Determine the [X, Y] coordinate at the center of the cell enclosing the given text.  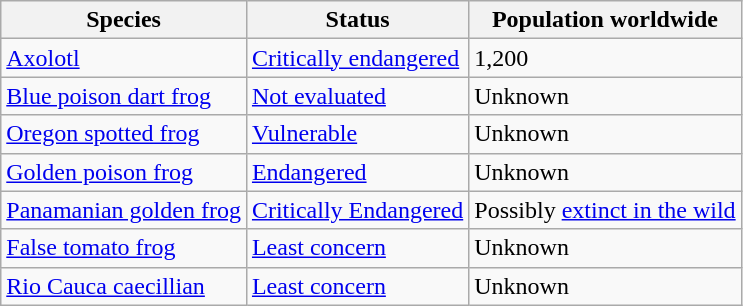
Panamanian golden frog [124, 210]
Golden poison frog [124, 172]
Blue poison dart frog [124, 96]
Possibly extinct in the wild [605, 210]
Vulnerable [357, 134]
Endangered [357, 172]
Oregon spotted frog [124, 134]
Not evaluated [357, 96]
Critically Endangered [357, 210]
Critically endangered [357, 58]
Species [124, 20]
False tomato frog [124, 248]
Status [357, 20]
Population worldwide [605, 20]
Axolotl [124, 58]
1,200 [605, 58]
Rio Cauca caecillian [124, 286]
